Identify which cell holds the provided text, then report its (x, y) central coordinate. 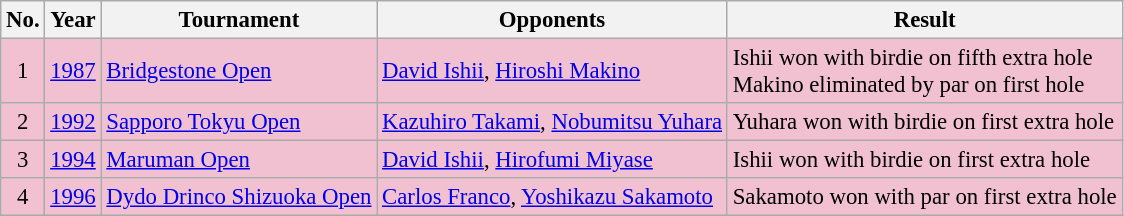
2 (23, 122)
Sapporo Tokyu Open (239, 122)
Bridgestone Open (239, 72)
Yuhara won with birdie on first extra hole (924, 122)
Year (73, 20)
Result (924, 20)
Ishii won with birdie on first extra hole (924, 160)
Maruman Open (239, 160)
Tournament (239, 20)
Kazuhiro Takami, Nobumitsu Yuhara (552, 122)
Ishii won with birdie on fifth extra holeMakino eliminated by par on first hole (924, 72)
Sakamoto won with par on first extra hole (924, 197)
Opponents (552, 20)
No. (23, 20)
David Ishii, Hirofumi Miyase (552, 160)
David Ishii, Hiroshi Makino (552, 72)
Carlos Franco, Yoshikazu Sakamoto (552, 197)
1994 (73, 160)
1 (23, 72)
4 (23, 197)
Dydo Drinco Shizuoka Open (239, 197)
1996 (73, 197)
3 (23, 160)
1987 (73, 72)
1992 (73, 122)
